From the cell containing the given text, extract its center point as [X, Y] coordinate. 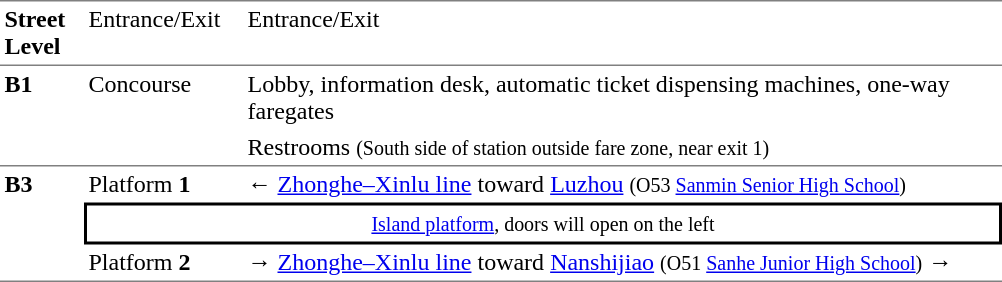
Lobby, information desk, automatic ticket dispensing machines, one-way faregates [622, 98]
Platform 1 [164, 184]
B1 [42, 116]
Concourse [164, 116]
→ Zhonghe–Xinlu line toward Nanshijiao (O51 Sanhe Junior High School) → [622, 263]
Restrooms (South side of station outside fare zone, near exit 1) [622, 148]
Street Level [42, 33]
Island platform, doors will open on the left [543, 223]
← Zhonghe–Xinlu line toward Luzhou (O53 Sanmin Senior High School) [622, 184]
Platform 2 [164, 263]
B3 [42, 224]
